Search for the cell housing the specified text and yield its [X, Y] center coordinate. 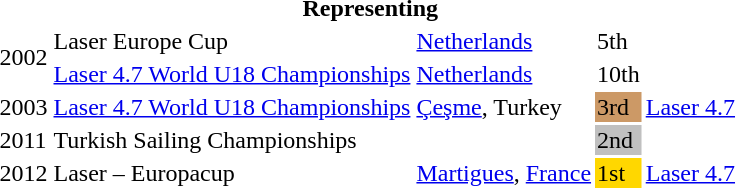
2nd [619, 140]
Çeşme, Turkey [504, 107]
5th [619, 41]
Turkish Sailing Championships [232, 140]
10th [619, 74]
3rd [619, 107]
Laser – Europacup [232, 173]
Laser Europe Cup [232, 41]
Martigues, France [504, 173]
1st [619, 173]
